Identify which cell holds the provided text, then report its (X, Y) central coordinate. 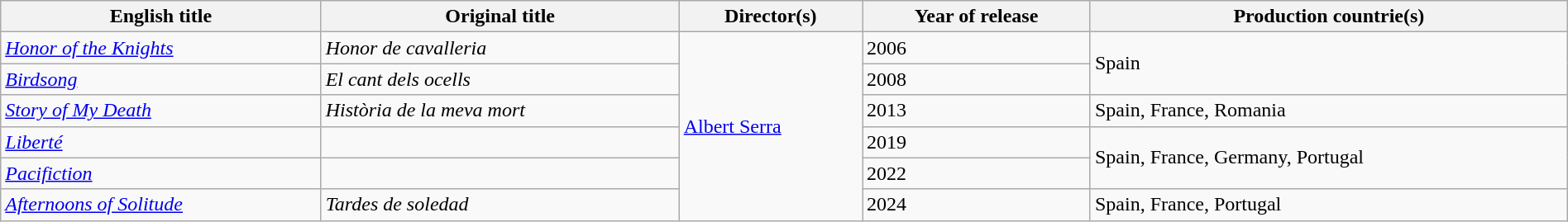
2008 (977, 79)
Production countrie(s) (1328, 17)
Honor de cavalleria (500, 48)
2013 (977, 111)
Spain, France, Germany, Portugal (1328, 158)
Història de la meva mort (500, 111)
English title (160, 17)
Honor of the Knights (160, 48)
2019 (977, 142)
Birdsong (160, 79)
Tardes de soledad (500, 205)
Albert Serra (771, 126)
Spain (1328, 64)
Afternoons of Solitude (160, 205)
Director(s) (771, 17)
Spain, France, Portugal (1328, 205)
2006 (977, 48)
2022 (977, 173)
El cant dels ocells (500, 79)
2024 (977, 205)
Year of release (977, 17)
Spain, France, Romania (1328, 111)
Liberté (160, 142)
Story of My Death (160, 111)
Pacifiction (160, 173)
Original title (500, 17)
